Identify which cell holds the provided text, then report its (X, Y) central coordinate. 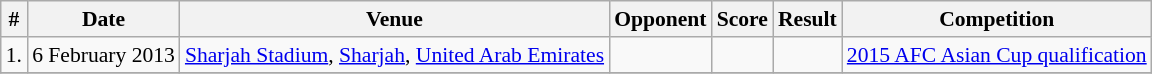
2015 AFC Asian Cup qualification (997, 55)
Score (742, 19)
Date (104, 19)
Sharjah Stadium, Sharjah, United Arab Emirates (394, 55)
Competition (997, 19)
Result (808, 19)
1. (14, 55)
# (14, 19)
6 February 2013 (104, 55)
Venue (394, 19)
Opponent (660, 19)
